Detect which cell encompasses the target text, then output its (x, y) center coordinate. 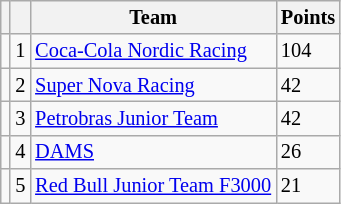
Coca-Cola Nordic Racing (153, 51)
21 (308, 186)
26 (308, 152)
4 (20, 152)
1 (20, 51)
DAMS (153, 152)
5 (20, 186)
Super Nova Racing (153, 85)
Team (153, 17)
2 (20, 85)
104 (308, 51)
Petrobras Junior Team (153, 118)
Points (308, 17)
3 (20, 118)
Red Bull Junior Team F3000 (153, 186)
